Capture the cell that displays the provided text and extract its (X, Y) central coordinate. 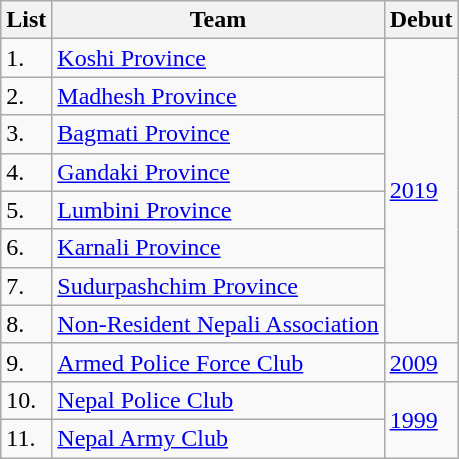
Bagmati Province (218, 134)
11. (26, 438)
2009 (421, 362)
Sudurpashchim Province (218, 286)
8. (26, 324)
4. (26, 172)
9. (26, 362)
6. (26, 248)
Karnali Province (218, 248)
2. (26, 96)
Team (218, 20)
Gandaki Province (218, 172)
1. (26, 58)
Nepal Police Club (218, 400)
List (26, 20)
Nepal Army Club (218, 438)
Madhesh Province (218, 96)
5. (26, 210)
Debut (421, 20)
1999 (421, 419)
3. (26, 134)
Koshi Province (218, 58)
Non-Resident Nepali Association (218, 324)
10. (26, 400)
2019 (421, 191)
Armed Police Force Club (218, 362)
7. (26, 286)
Lumbini Province (218, 210)
